For the text-containing cell, return its midpoint in [x, y] coordinate format. 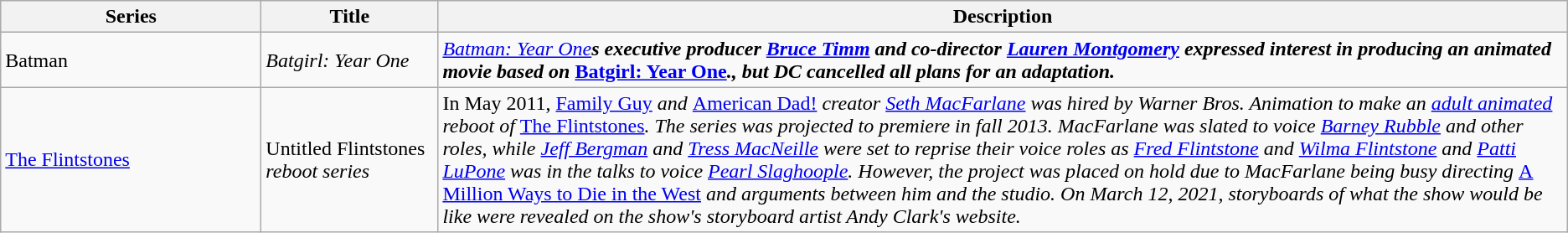
Description [1003, 17]
Batgirl: Year One [350, 60]
Title [350, 17]
Series [131, 17]
Batman [131, 60]
Untitled Flintstones reboot series [350, 159]
The Flintstones [131, 159]
